Detect which cell encompasses the target text, then output its [x, y] center coordinate. 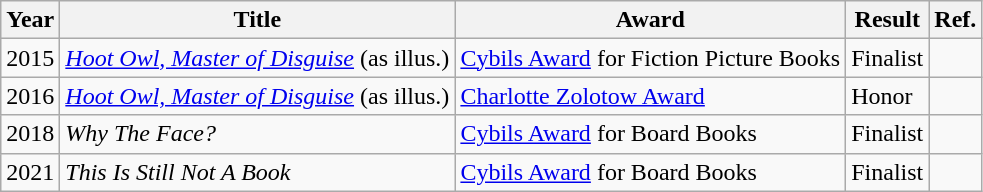
Charlotte Zolotow Award [650, 96]
Result [888, 20]
Title [258, 20]
2021 [30, 172]
2016 [30, 96]
Year [30, 20]
Cybils Award for Fiction Picture Books [650, 58]
Honor [888, 96]
Ref. [956, 20]
2018 [30, 134]
Award [650, 20]
2015 [30, 58]
This Is Still Not A Book [258, 172]
Why The Face? [258, 134]
